Identify which cell holds the provided text, then report its (x, y) central coordinate. 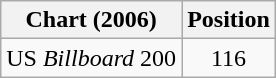
116 (229, 58)
Chart (2006) (92, 20)
Position (229, 20)
US Billboard 200 (92, 58)
